Return the (x, y) coordinate for the center point of the cell that contains the specified text.  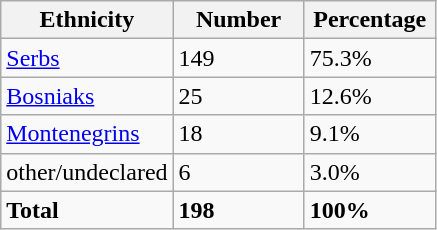
Percentage (370, 20)
Number (238, 20)
Ethnicity (87, 20)
75.3% (370, 58)
Serbs (87, 58)
Montenegrins (87, 134)
198 (238, 210)
Bosniaks (87, 96)
18 (238, 134)
3.0% (370, 172)
9.1% (370, 134)
other/undeclared (87, 172)
6 (238, 172)
149 (238, 58)
12.6% (370, 96)
Total (87, 210)
25 (238, 96)
100% (370, 210)
